Find where the given text appears and provide that cell's center as (X, Y) coordinate. 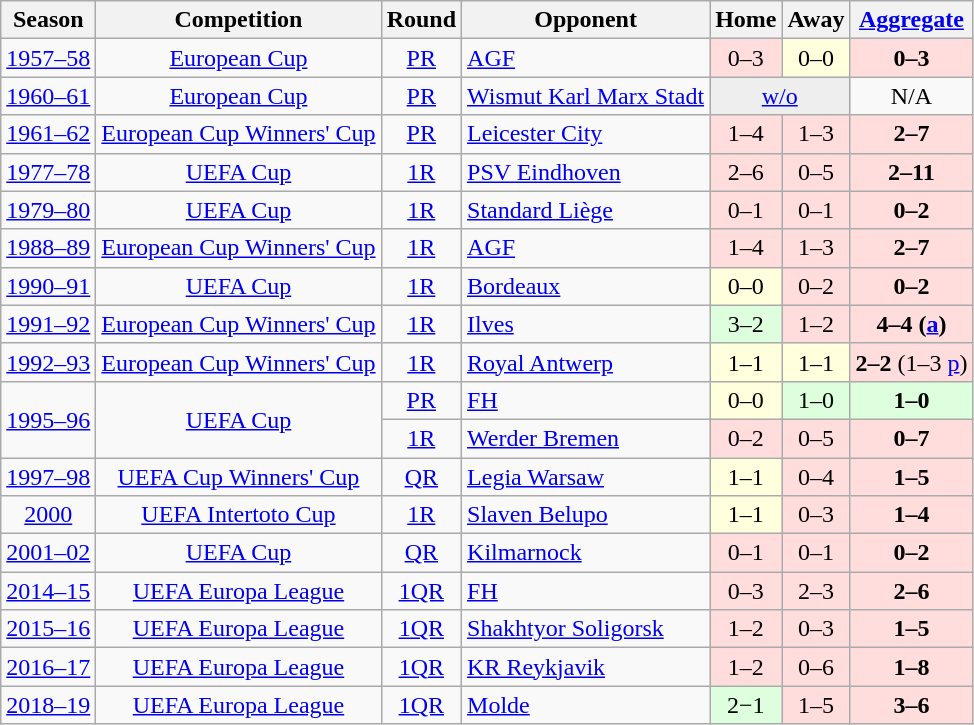
3–6 (912, 705)
2014–15 (48, 591)
Shakhtyor Soligorsk (586, 629)
UEFA Intertoto Cup (238, 515)
Molde (586, 705)
PSV Eindhoven (586, 172)
1988–89 (48, 248)
0–4 (816, 477)
Werder Bremen (586, 438)
1979–80 (48, 210)
Royal Antwerp (586, 362)
1995–96 (48, 419)
4–4 (a) (912, 324)
0–6 (816, 667)
Round (421, 20)
Wismut Karl Marx Stadt (586, 96)
1957–58 (48, 58)
KR Reykjavik (586, 667)
2–3 (816, 591)
1992–93 (48, 362)
2018–19 (48, 705)
Standard Liège (586, 210)
1997–98 (48, 477)
Legia Warsaw (586, 477)
1–8 (912, 667)
1960–61 (48, 96)
Leicester City (586, 134)
2–11 (912, 172)
1977–78 (48, 172)
w/o (780, 96)
Competition (238, 20)
0–7 (912, 438)
2−1 (746, 705)
Bordeaux (586, 286)
Opponent (586, 20)
Season (48, 20)
Slaven Belupo (586, 515)
3–2 (746, 324)
Home (746, 20)
Kilmarnock (586, 553)
2000 (48, 515)
1961–62 (48, 134)
2016–17 (48, 667)
2001–02 (48, 553)
2–2 (1–3 p) (912, 362)
2015–16 (48, 629)
1990–91 (48, 286)
1991–92 (48, 324)
Away (816, 20)
N/A (912, 96)
UEFA Cup Winners' Cup (238, 477)
Aggregate (912, 20)
Ilves (586, 324)
